Output the [x, y] coordinate of the center of the cell containing the given text.  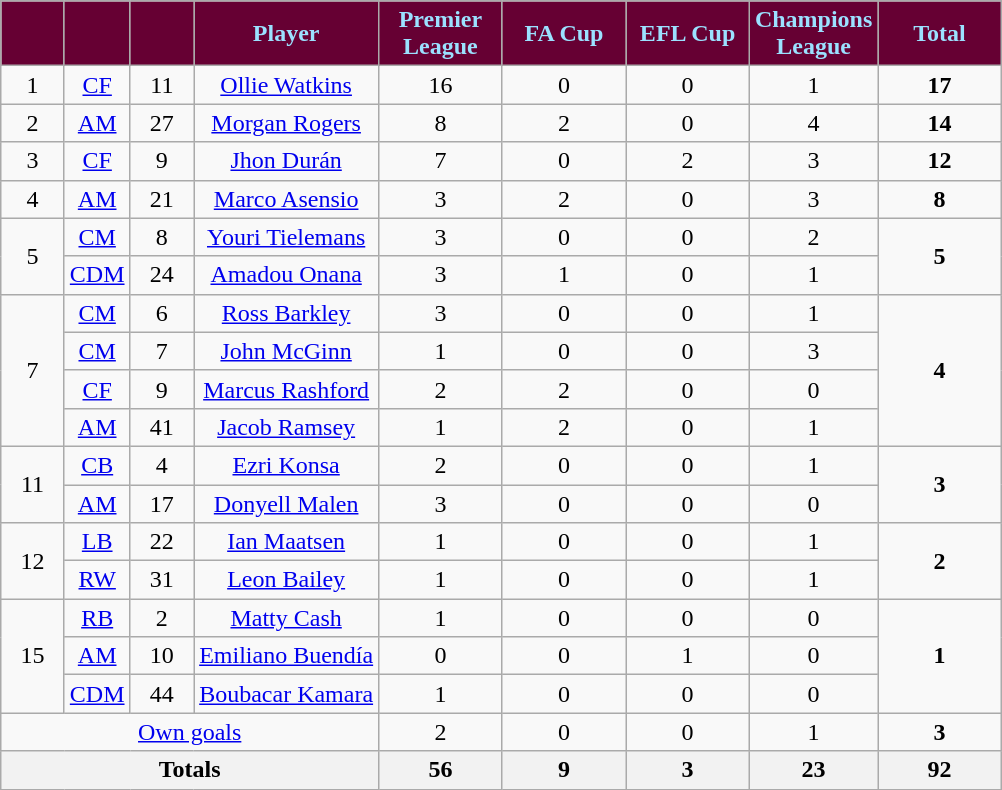
Jhon Durán [286, 161]
Amadou Onana [286, 275]
27 [162, 123]
44 [162, 694]
31 [162, 580]
41 [162, 427]
16 [441, 85]
15 [33, 656]
RB [97, 618]
Champions League [813, 34]
EFL Cup [688, 34]
Leon Bailey [286, 580]
Marco Asensio [286, 199]
LB [97, 542]
Player [286, 34]
Youri Tielemans [286, 237]
Ezri Konsa [286, 465]
Boubacar Kamara [286, 694]
Ross Barkley [286, 313]
Marcus Rashford [286, 389]
Jacob Ramsey [286, 427]
92 [940, 770]
Ian Maatsen [286, 542]
Donyell Malen [286, 503]
56 [441, 770]
21 [162, 199]
Premier League [441, 34]
22 [162, 542]
Own goals [190, 732]
Emiliano Buendía [286, 656]
Ollie Watkins [286, 85]
FA Cup [564, 34]
6 [162, 313]
Matty Cash [286, 618]
14 [940, 123]
10 [162, 656]
24 [162, 275]
Totals [190, 770]
John McGinn [286, 351]
CB [97, 465]
RW [97, 580]
Morgan Rogers [286, 123]
23 [813, 770]
Total [940, 34]
